Detect which cell encompasses the target text, then output its (x, y) center coordinate. 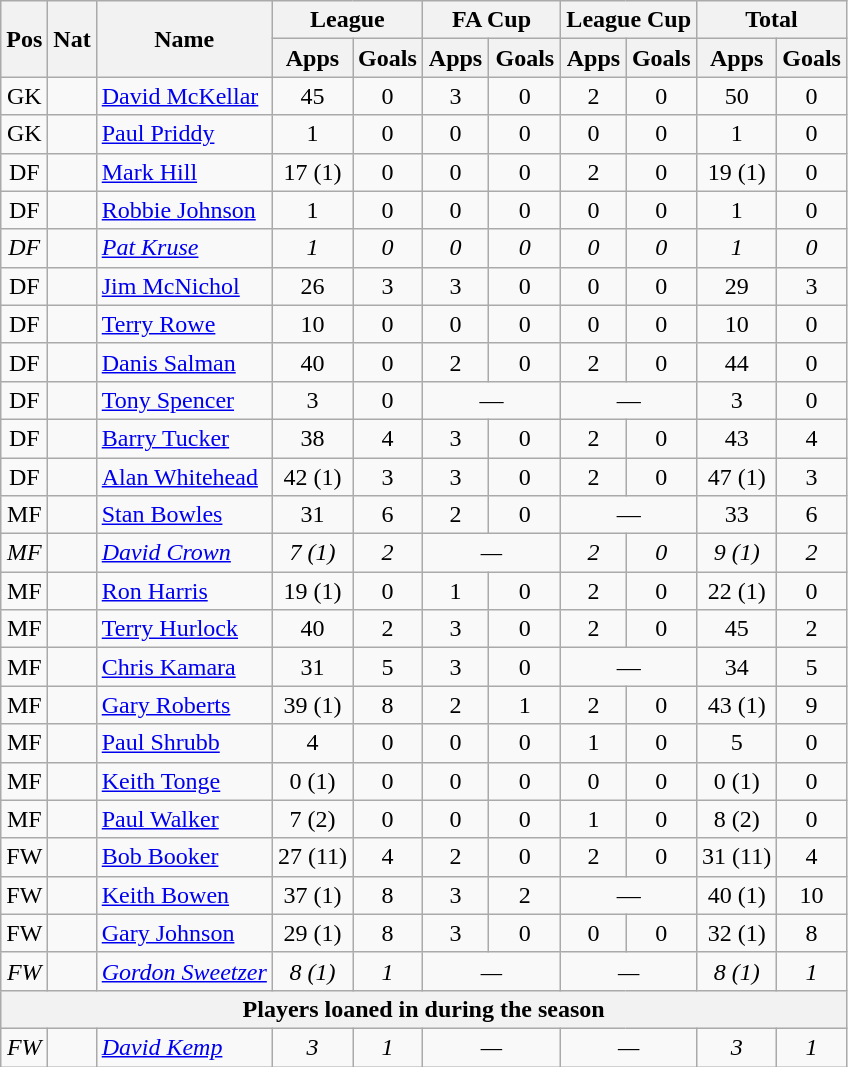
FA Cup (492, 20)
40 (1) (737, 895)
42 (1) (312, 477)
17 (1) (312, 172)
Paul Walker (184, 819)
9 (1) (737, 553)
Terry Rowe (184, 324)
Gordon Sweetzer (184, 971)
22 (1) (737, 591)
34 (737, 667)
Keith Tonge (184, 781)
47 (1) (737, 477)
32 (1) (737, 933)
7 (1) (312, 553)
26 (312, 286)
Chris Kamara (184, 667)
Gary Roberts (184, 705)
7 (2) (312, 819)
Keith Bowen (184, 895)
43 (1) (737, 705)
David McKellar (184, 96)
Robbie Johnson (184, 210)
29 (1) (312, 933)
Tony Spencer (184, 400)
David Crown (184, 553)
37 (1) (312, 895)
Paul Shrubb (184, 743)
38 (312, 438)
Nat (72, 39)
50 (737, 96)
David Kemp (184, 1047)
Pos (24, 39)
29 (737, 286)
Gary Johnson (184, 933)
Danis Salman (184, 362)
31 (11) (737, 857)
9 (812, 705)
League Cup (629, 20)
Stan Bowles (184, 515)
Total (772, 20)
Name (184, 39)
39 (1) (312, 705)
Bob Booker (184, 857)
Pat Kruse (184, 248)
8 (2) (737, 819)
Ron Harris (184, 591)
Paul Priddy (184, 134)
Barry Tucker (184, 438)
Terry Hurlock (184, 629)
33 (737, 515)
44 (737, 362)
Alan Whitehead (184, 477)
Jim McNichol (184, 286)
Mark Hill (184, 172)
43 (737, 438)
League (347, 20)
27 (11) (312, 857)
Players loaned in during the season (424, 1009)
